Determine the (x, y) coordinate at the center of the cell enclosing the given text.  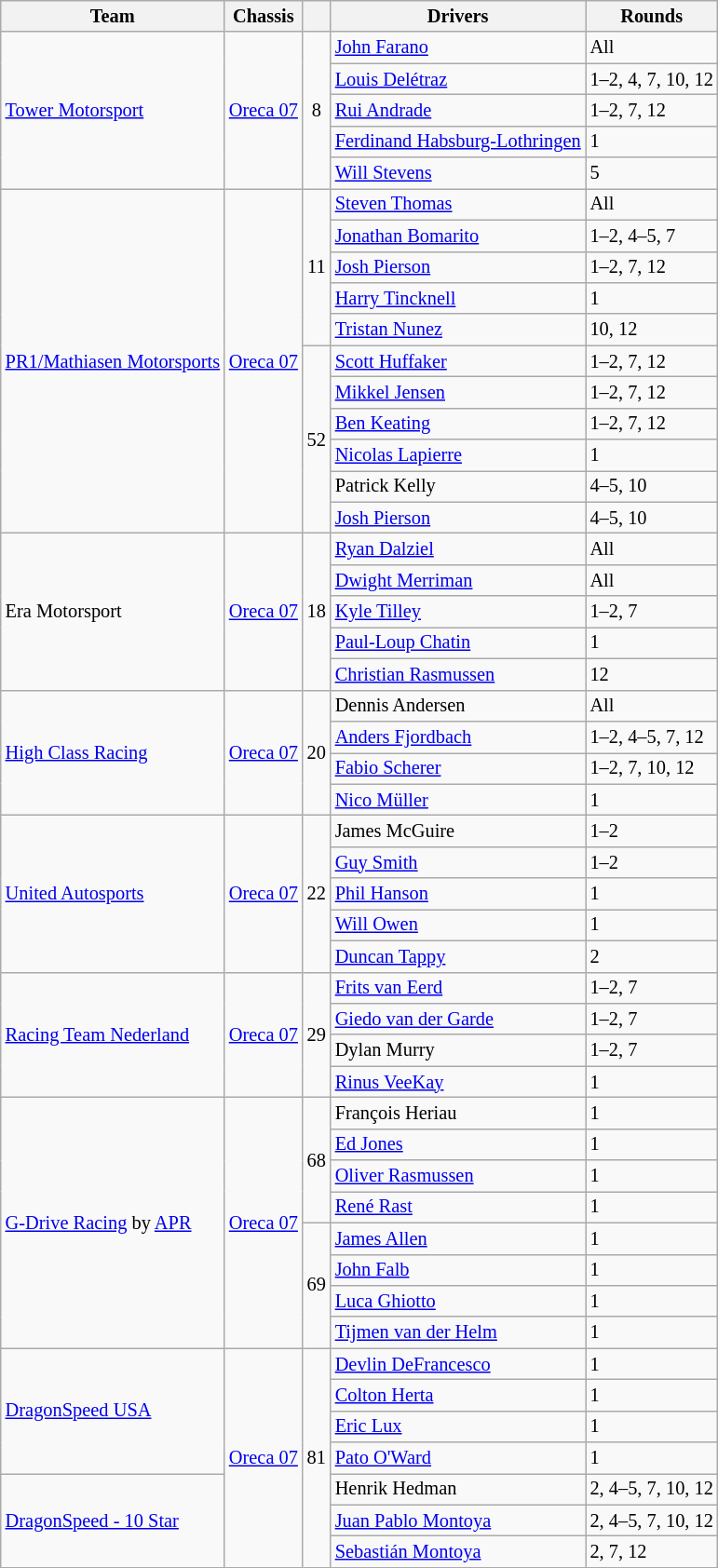
81 (317, 1458)
Harry Tincknell (458, 298)
High Class Racing (113, 752)
Scott Huffaker (458, 361)
Jonathan Bomarito (458, 236)
29 (317, 1035)
Will Owen (458, 925)
Pato O'Ward (458, 1458)
Team (113, 16)
Henrik Hedman (458, 1489)
Fabio Scherer (458, 768)
Drivers (458, 16)
Will Stevens (458, 173)
Tristan Nunez (458, 330)
Luca Ghiotto (458, 1301)
69 (317, 1285)
DragonSpeed USA (113, 1412)
Racing Team Nederland (113, 1035)
United Autosports (113, 893)
18 (317, 611)
1–2, 4, 7, 10, 12 (652, 79)
Nico Müller (458, 800)
52 (317, 439)
5 (652, 173)
Mikkel Jensen (458, 392)
8 (317, 110)
1–2, 4–5, 7, 12 (652, 737)
20 (317, 752)
Nicolas Lapierre (458, 455)
Dennis Andersen (458, 706)
Phil Hanson (458, 894)
Frits van Eerd (458, 988)
22 (317, 893)
Kyle Tilley (458, 612)
Louis Delétraz (458, 79)
Colton Herta (458, 1395)
Paul-Loup Chatin (458, 642)
DragonSpeed - 10 Star (113, 1520)
Rinus VeeKay (458, 1082)
James Allen (458, 1238)
12 (652, 674)
Steven Thomas (458, 204)
1–2, 7, 10, 12 (652, 768)
Oliver Rasmussen (458, 1176)
Tijmen van der Helm (458, 1332)
John Farano (458, 47)
Duncan Tappy (458, 956)
Chassis (264, 16)
Ferdinand Habsburg-Lothringen (458, 142)
PR1/Mathiasen Motorsports (113, 360)
2, 7, 12 (652, 1552)
Juan Pablo Montoya (458, 1521)
Dylan Murry (458, 1050)
Patrick Kelly (458, 486)
John Falb (458, 1270)
James McGuire (458, 831)
Giedo van der Garde (458, 1019)
Eric Lux (458, 1426)
Ben Keating (458, 424)
Sebastián Montoya (458, 1552)
Rui Andrade (458, 110)
2 (652, 956)
Dwight Merriman (458, 580)
Guy Smith (458, 862)
François Heriau (458, 1113)
Ryan Dalziel (458, 548)
G-Drive Racing by APR (113, 1222)
11 (317, 266)
Devlin DeFrancesco (458, 1364)
Ed Jones (458, 1144)
Era Motorsport (113, 611)
1–2, 4–5, 7 (652, 236)
Anders Fjordbach (458, 737)
Christian Rasmussen (458, 674)
René Rast (458, 1207)
10, 12 (652, 330)
68 (317, 1160)
Tower Motorsport (113, 110)
Rounds (652, 16)
